Capture the cell that displays the provided text and extract its (X, Y) central coordinate. 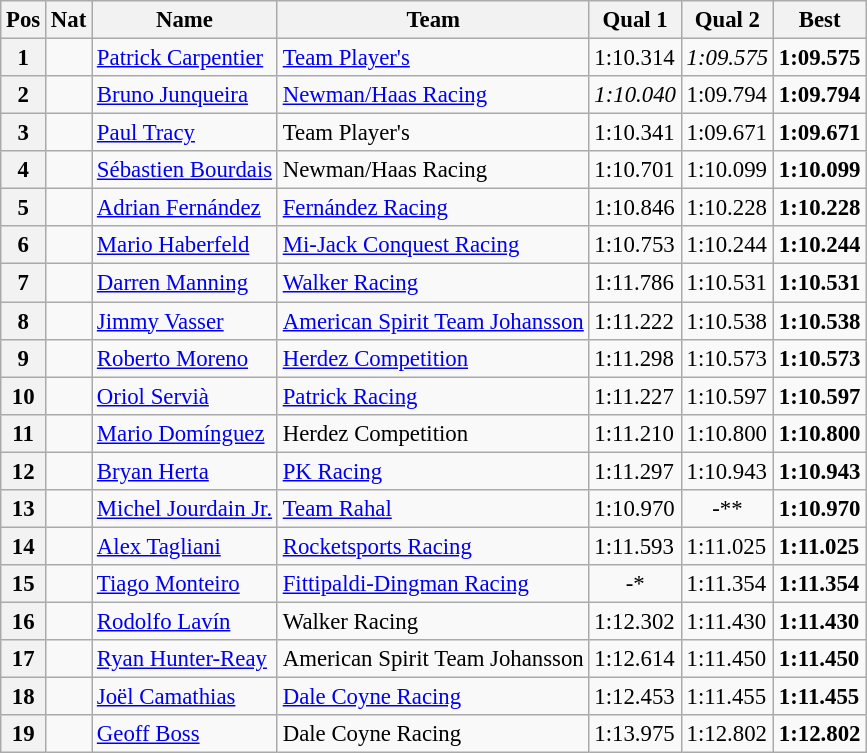
Fittipaldi-Dingman Racing (433, 584)
Roberto Moreno (185, 358)
Fernández Racing (433, 208)
Oriol Servià (185, 396)
1:10.846 (635, 208)
Sébastien Bourdais (185, 170)
-** (727, 509)
6 (24, 245)
-* (635, 584)
1:11.210 (635, 433)
3 (24, 133)
1:11.227 (635, 396)
Rocketsports Racing (433, 546)
16 (24, 621)
2 (24, 95)
1:11.298 (635, 358)
Jimmy Vasser (185, 321)
Patrick Racing (433, 396)
11 (24, 433)
15 (24, 584)
Qual 2 (727, 20)
Darren Manning (185, 283)
Best (820, 20)
1:12.453 (635, 697)
1 (24, 58)
1:10.341 (635, 133)
1:13.975 (635, 734)
Name (185, 20)
Mario Haberfeld (185, 245)
Paul Tracy (185, 133)
14 (24, 546)
Joël Camathias (185, 697)
10 (24, 396)
9 (24, 358)
Mario Domínguez (185, 433)
12 (24, 471)
1:10.314 (635, 58)
Ryan Hunter-Reay (185, 659)
1:11.593 (635, 546)
18 (24, 697)
Team (433, 20)
8 (24, 321)
Team Rahal (433, 509)
1:11.222 (635, 321)
1:11.786 (635, 283)
7 (24, 283)
Patrick Carpentier (185, 58)
1:10.753 (635, 245)
1:11.297 (635, 471)
Michel Jourdain Jr. (185, 509)
Adrian Fernández (185, 208)
PK Racing (433, 471)
1:12.302 (635, 621)
Rodolfo Lavín (185, 621)
Bruno Junqueira (185, 95)
Mi-Jack Conquest Racing (433, 245)
Nat (69, 20)
1:12.614 (635, 659)
Qual 1 (635, 20)
1:10.701 (635, 170)
17 (24, 659)
4 (24, 170)
Pos (24, 20)
Tiago Monteiro (185, 584)
Geoff Boss (185, 734)
5 (24, 208)
Alex Tagliani (185, 546)
19 (24, 734)
13 (24, 509)
Bryan Herta (185, 471)
1:10.040 (635, 95)
